Determine the (X, Y) coordinate at the center of the cell enclosing the given text.  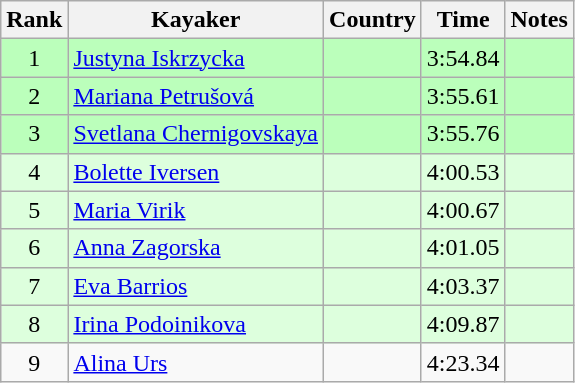
Svetlana Chernigovskaya (196, 134)
4:01.05 (463, 248)
Justyna Iskrzycka (196, 58)
4:23.34 (463, 362)
Mariana Petrušová (196, 96)
4:00.53 (463, 172)
3 (34, 134)
5 (34, 210)
Irina Podoinikova (196, 324)
Maria Virik (196, 210)
Time (463, 20)
4:03.37 (463, 286)
3:55.61 (463, 96)
4 (34, 172)
3:55.76 (463, 134)
7 (34, 286)
6 (34, 248)
Eva Barrios (196, 286)
Rank (34, 20)
Notes (539, 20)
1 (34, 58)
3:54.84 (463, 58)
Alina Urs (196, 362)
4:09.87 (463, 324)
4:00.67 (463, 210)
8 (34, 324)
9 (34, 362)
Anna Zagorska (196, 248)
Kayaker (196, 20)
2 (34, 96)
Country (373, 20)
Bolette Iversen (196, 172)
